Capture the cell that displays the provided text and extract its (X, Y) central coordinate. 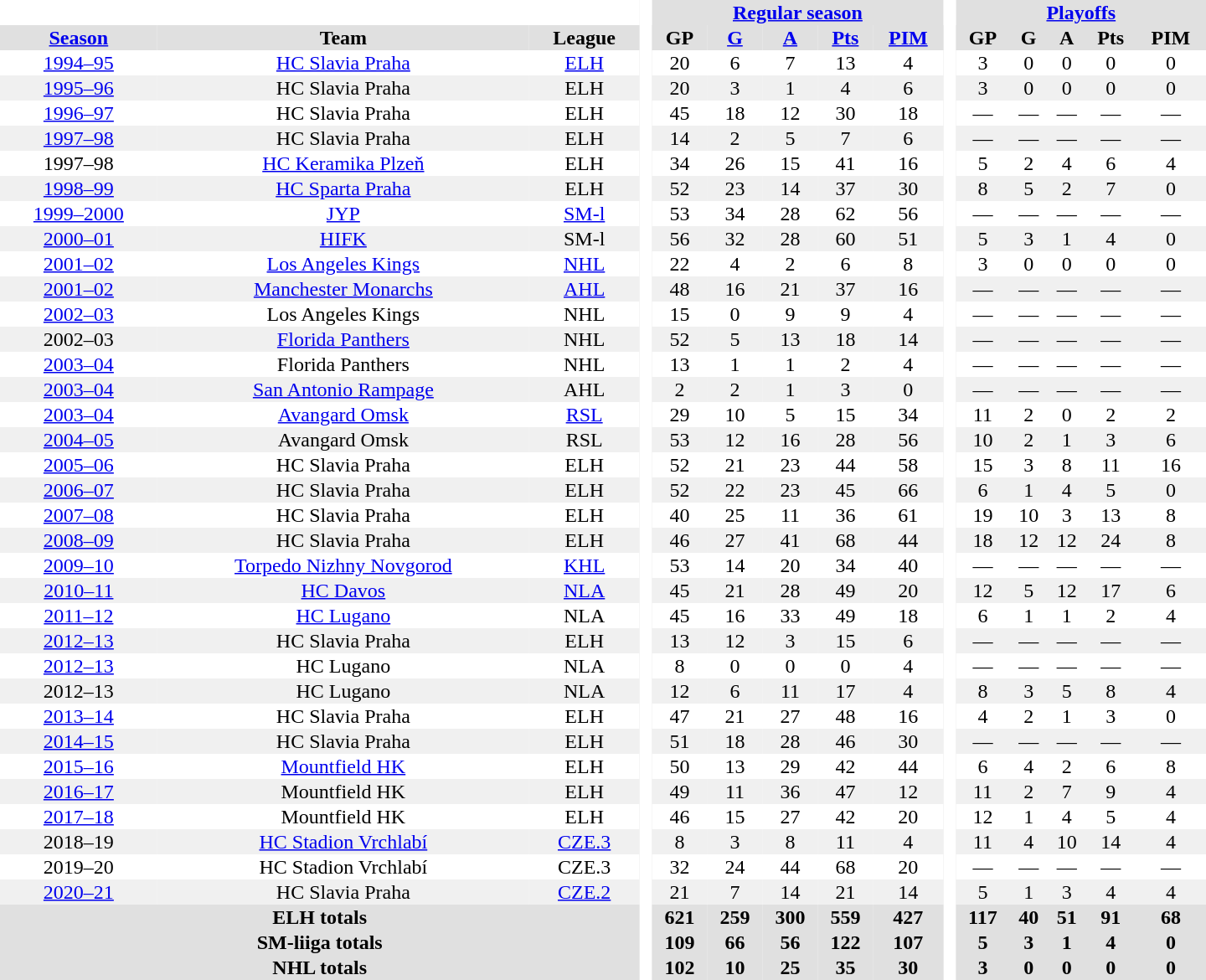
2016–17 (79, 792)
2018–19 (79, 842)
Manchester Monarchs (343, 289)
117 (983, 917)
HC Sparta Praha (343, 188)
1994–95 (79, 63)
2015–16 (79, 766)
HC Davos (343, 591)
2017–18 (79, 817)
2005–06 (79, 465)
621 (680, 917)
50 (680, 766)
2000–01 (79, 239)
KHL (585, 565)
102 (680, 967)
HC Keramika Plzeň (343, 163)
2020–21 (79, 892)
58 (908, 465)
109 (680, 942)
JYP (343, 214)
60 (845, 239)
2006–07 (79, 490)
2011–12 (79, 616)
1995–96 (79, 88)
300 (790, 917)
CZE.2 (585, 892)
Regular season (798, 13)
NHL totals (320, 967)
2008–09 (79, 540)
61 (908, 515)
26 (734, 163)
259 (734, 917)
107 (908, 942)
427 (908, 917)
62 (845, 214)
2004–05 (79, 440)
1996–97 (79, 113)
35 (845, 967)
San Antonio Rampage (343, 389)
91 (1111, 917)
2013–14 (79, 716)
2007–08 (79, 515)
2010–11 (79, 591)
Season (79, 38)
2009–10 (79, 565)
Playoffs (1081, 13)
2019–20 (79, 867)
League (585, 38)
559 (845, 917)
1998–99 (79, 188)
HIFK (343, 239)
Torpedo Nizhny Novgorod (343, 565)
Team (343, 38)
SM-liiga totals (320, 942)
122 (845, 942)
19 (983, 515)
ELH totals (320, 917)
33 (790, 616)
2014–15 (79, 741)
1999–2000 (79, 214)
